Return [x, y] of the center of cell containing provided text 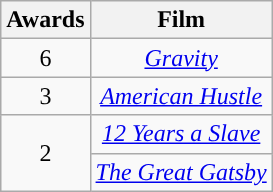
12 Years a Slave [181, 134]
Gravity [181, 58]
3 [46, 96]
Awards [46, 20]
6 [46, 58]
American Hustle [181, 96]
The Great Gatsby [181, 172]
2 [46, 153]
Film [181, 20]
